Return [X, Y] of the center of cell containing provided text 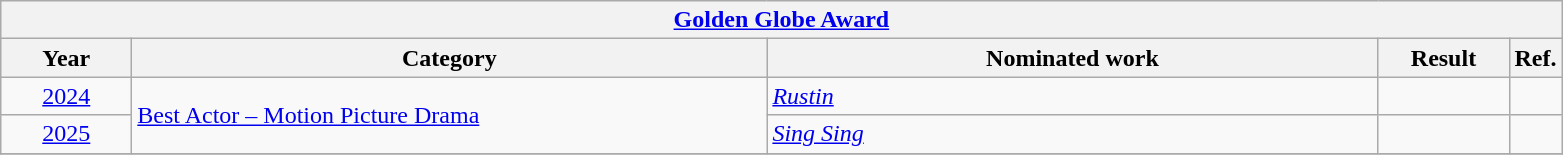
Golden Globe Award [782, 20]
Sing Sing [1072, 134]
Best Actor – Motion Picture Drama [450, 115]
2024 [66, 96]
Category [450, 58]
Result [1444, 58]
Year [66, 58]
Ref. [1536, 58]
2025 [66, 134]
Nominated work [1072, 58]
Rustin [1072, 96]
